Scan for the cell matching the given text and deliver its [x, y] coordinate at center. 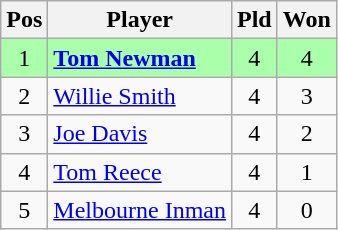
Won [306, 20]
5 [24, 210]
Melbourne Inman [140, 210]
0 [306, 210]
Player [140, 20]
Pos [24, 20]
Pld [254, 20]
Willie Smith [140, 96]
Joe Davis [140, 134]
Tom Reece [140, 172]
Tom Newman [140, 58]
